Locate the cell with the specified text and output its [X, Y] center coordinate. 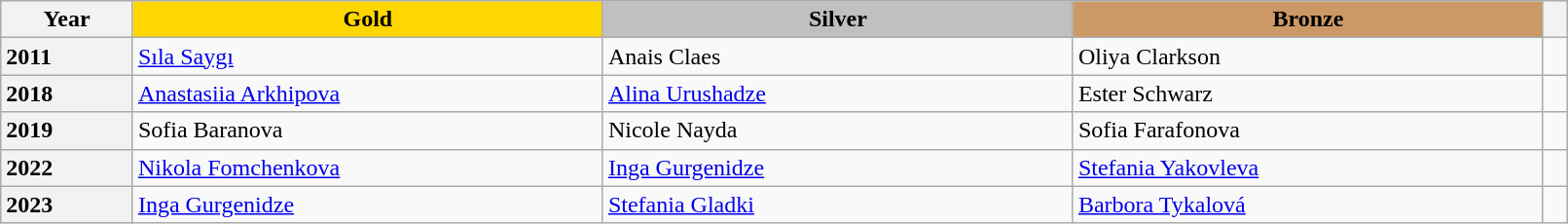
Bronze [1308, 19]
Oliya Clarkson [1308, 56]
Nikola Fomchenkova [368, 168]
2019 [67, 131]
Alina Urushadze [837, 93]
2018 [67, 93]
2011 [67, 56]
Silver [837, 19]
2023 [67, 205]
Nicole Nayda [837, 131]
Gold [368, 19]
Stefania Gladki [837, 205]
Barbora Tykalová [1308, 205]
Year [67, 19]
2022 [67, 168]
Anais Claes [837, 56]
Sofia Baranova [368, 131]
Sofia Farafonova [1308, 131]
Ester Schwarz [1308, 93]
Anastasiia Arkhipova [368, 93]
Sıla Saygı [368, 56]
Stefania Yakovleva [1308, 168]
